Detect which cell encompasses the target text, then output its [x, y] center coordinate. 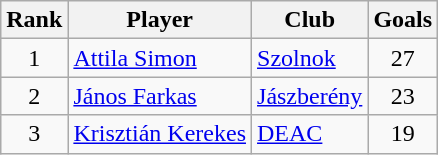
János Farkas [160, 96]
2 [34, 96]
Rank [34, 20]
Club [310, 20]
Goals [403, 20]
1 [34, 58]
Jászberény [310, 96]
23 [403, 96]
Player [160, 20]
3 [34, 134]
Szolnok [310, 58]
27 [403, 58]
Attila Simon [160, 58]
Krisztián Kerekes [160, 134]
19 [403, 134]
DEAC [310, 134]
